Locate the cell with the specified text and output its [X, Y] center coordinate. 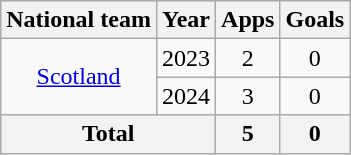
Goals [315, 20]
2 [248, 58]
National team [79, 20]
3 [248, 96]
Total [108, 134]
Apps [248, 20]
2024 [186, 96]
Scotland [79, 77]
5 [248, 134]
Year [186, 20]
2023 [186, 58]
